Locate the cell with the specified text and output its [X, Y] center coordinate. 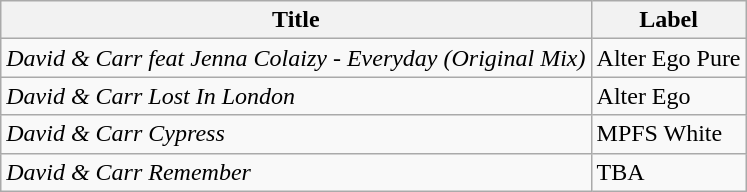
MPFS White [668, 134]
Alter Ego [668, 96]
Alter Ego Pure [668, 58]
Title [296, 20]
David & Carr feat Jenna Colaizy - Everyday (Original Mix) [296, 58]
David & Carr Cypress [296, 134]
David & Carr Lost In London [296, 96]
Label [668, 20]
TBA [668, 172]
David & Carr Remember [296, 172]
